Search for the cell housing the specified text and yield its [x, y] center coordinate. 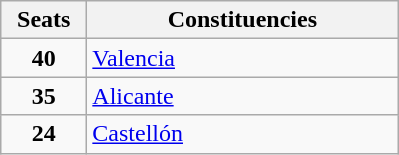
Alicante [242, 96]
Seats [44, 20]
35 [44, 96]
Castellón [242, 134]
Valencia [242, 58]
24 [44, 134]
Constituencies [242, 20]
40 [44, 58]
